Search for the cell housing the specified text and yield its (X, Y) center coordinate. 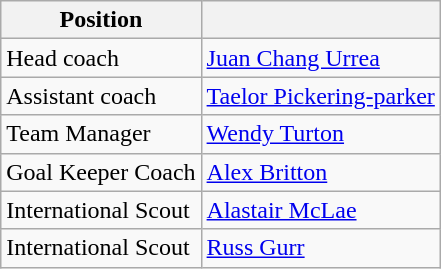
Position (101, 20)
Goal Keeper Coach (101, 172)
Assistant coach (101, 96)
Taelor Pickering-parker (320, 96)
Team Manager (101, 134)
Alastair McLae (320, 210)
Russ Gurr (320, 248)
Juan Chang Urrea (320, 58)
Head coach (101, 58)
Wendy Turton (320, 134)
Alex Britton (320, 172)
